Find where the given text appears and provide that cell's center as (X, Y) coordinate. 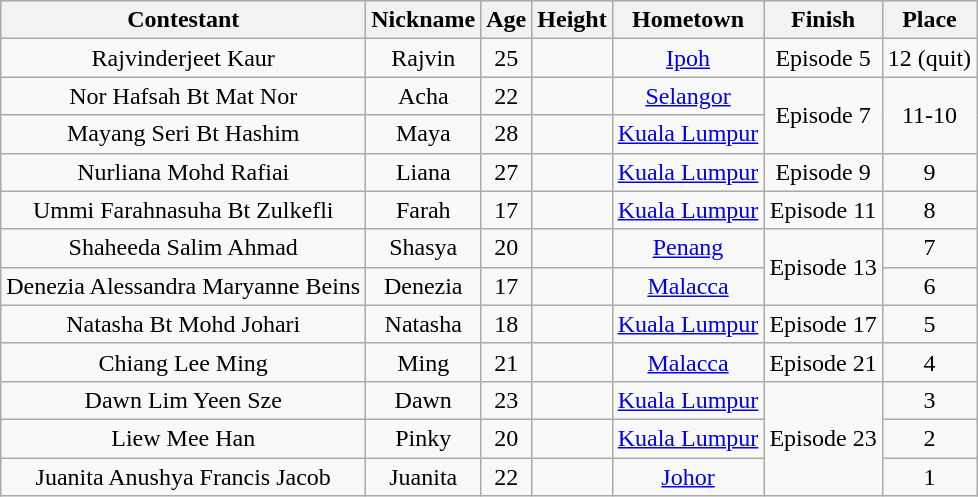
5 (929, 324)
Rajvinderjeet Kaur (184, 58)
Juanita Anushya Francis Jacob (184, 477)
Ipoh (688, 58)
Liew Mee Han (184, 438)
Episode 9 (823, 172)
Denezia Alessandra Maryanne Beins (184, 286)
Acha (424, 96)
6 (929, 286)
Denezia (424, 286)
Episode 7 (823, 115)
Hometown (688, 20)
Farah (424, 210)
Episode 13 (823, 267)
Natasha Bt Mohd Johari (184, 324)
Shaheeda Salim Ahmad (184, 248)
Contestant (184, 20)
Nurliana Mohd Rafiai (184, 172)
Natasha (424, 324)
Nor Hafsah Bt Mat Nor (184, 96)
1 (929, 477)
21 (506, 362)
23 (506, 400)
Mayang Seri Bt Hashim (184, 134)
Dawn Lim Yeen Sze (184, 400)
25 (506, 58)
Episode 21 (823, 362)
Episode 11 (823, 210)
Nickname (424, 20)
9 (929, 172)
27 (506, 172)
Shasya (424, 248)
Age (506, 20)
Height (572, 20)
3 (929, 400)
Dawn (424, 400)
8 (929, 210)
Finish (823, 20)
4 (929, 362)
12 (quit) (929, 58)
Rajvin (424, 58)
Selangor (688, 96)
18 (506, 324)
11-10 (929, 115)
Liana (424, 172)
Episode 5 (823, 58)
2 (929, 438)
Place (929, 20)
Chiang Lee Ming (184, 362)
Ummi Farahnasuha Bt Zulkefli (184, 210)
Maya (424, 134)
Episode 23 (823, 438)
28 (506, 134)
Johor (688, 477)
7 (929, 248)
Ming (424, 362)
Juanita (424, 477)
Episode 17 (823, 324)
Penang (688, 248)
Pinky (424, 438)
